Determine the [x, y] coordinate at the center of the cell enclosing the given text.  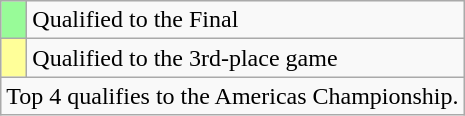
Top 4 qualifies to the Americas Championship. [232, 96]
Qualified to the 3rd-place game [246, 58]
Qualified to the Final [246, 20]
